Return the [x, y] coordinate for the center point of the cell that contains the specified text.  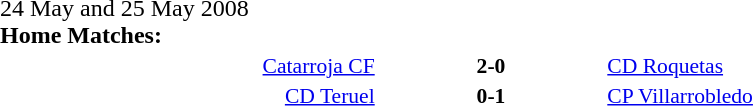
2-0 [492, 66]
